Capture the cell that displays the provided text and extract its (x, y) central coordinate. 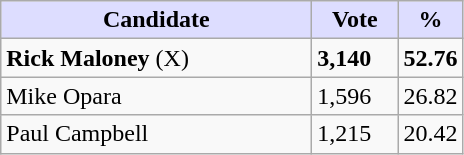
Vote (355, 20)
26.82 (430, 96)
% (430, 20)
1,596 (355, 96)
20.42 (430, 134)
Rick Maloney (X) (156, 58)
Mike Opara (156, 96)
Paul Campbell (156, 134)
Candidate (156, 20)
1,215 (355, 134)
52.76 (430, 58)
3,140 (355, 58)
